Capture the cell that displays the provided text and extract its (x, y) central coordinate. 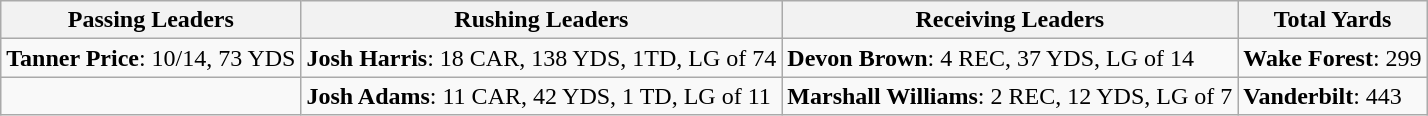
Total Yards (1332, 20)
Wake Forest: 299 (1332, 58)
Passing Leaders (151, 20)
Receiving Leaders (1010, 20)
Josh Harris: 18 CAR, 138 YDS, 1TD, LG of 74 (542, 58)
Rushing Leaders (542, 20)
Vanderbilt: 443 (1332, 96)
Tanner Price: 10/14, 73 YDS (151, 58)
Devon Brown: 4 REC, 37 YDS, LG of 14 (1010, 58)
Josh Adams: 11 CAR, 42 YDS, 1 TD, LG of 11 (542, 96)
Marshall Williams: 2 REC, 12 YDS, LG of 7 (1010, 96)
